Return the (x, y) coordinate for the center point of the cell that contains the specified text.  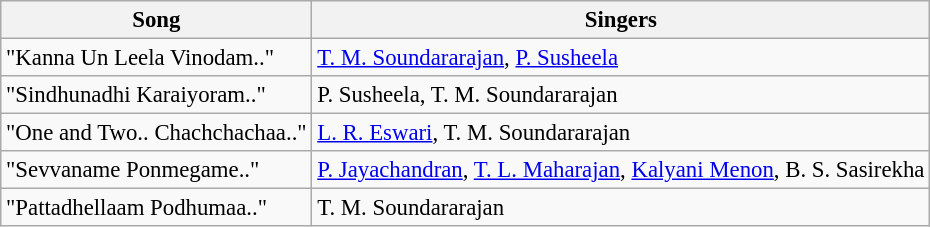
T. M. Soundararajan, P. Susheela (621, 58)
"One and Two.. Chachchachaa.." (156, 133)
T. M. Soundararajan (621, 208)
Singers (621, 20)
"Pattadhellaam Podhumaa.." (156, 208)
Song (156, 20)
"Sevvaname Ponmegame.." (156, 170)
"Sindhunadhi Karaiyoram.." (156, 95)
"Kanna Un Leela Vinodam.." (156, 58)
P. Susheela, T. M. Soundararajan (621, 95)
L. R. Eswari, T. M. Soundararajan (621, 133)
P. Jayachandran, T. L. Maharajan, Kalyani Menon, B. S. Sasirekha (621, 170)
